For the text-containing cell, return its midpoint in (X, Y) coordinate format. 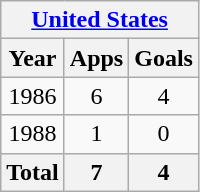
Apps (96, 58)
1988 (33, 134)
6 (96, 96)
United States (100, 20)
Total (33, 172)
Year (33, 58)
Goals (164, 58)
1986 (33, 96)
7 (96, 172)
0 (164, 134)
1 (96, 134)
